Scan for the cell matching the given text and deliver its (x, y) coordinate at center. 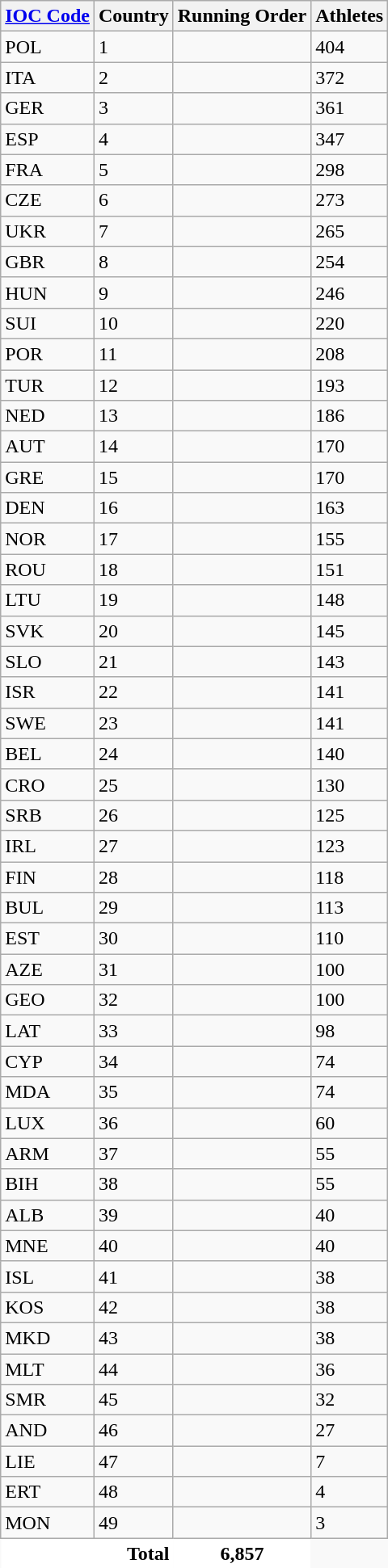
20 (133, 631)
19 (133, 600)
ROU (48, 570)
30 (133, 939)
31 (133, 969)
POR (48, 354)
LTU (48, 600)
MON (48, 1523)
DEN (48, 508)
ARM (48, 1154)
AND (48, 1431)
12 (133, 385)
14 (133, 447)
SVK (48, 631)
MDA (48, 1092)
33 (133, 1031)
43 (133, 1338)
ISL (48, 1276)
17 (133, 539)
CYP (48, 1061)
163 (349, 508)
ESP (48, 139)
Total (87, 1553)
CRO (48, 784)
37 (133, 1154)
6,857 (242, 1553)
2 (133, 78)
125 (349, 815)
MNE (48, 1246)
FIN (48, 876)
NOR (48, 539)
15 (133, 477)
18 (133, 570)
42 (133, 1307)
KOS (48, 1307)
130 (349, 784)
SRB (48, 815)
41 (133, 1276)
298 (349, 170)
46 (133, 1431)
34 (133, 1061)
SWE (48, 723)
8 (133, 262)
UKR (48, 231)
ITA (48, 78)
LIE (48, 1461)
LAT (48, 1031)
MKD (48, 1338)
5 (133, 170)
GER (48, 108)
25 (133, 784)
44 (133, 1369)
SMR (48, 1400)
6 (133, 200)
24 (133, 754)
148 (349, 600)
IOC Code (48, 16)
AZE (48, 969)
118 (349, 876)
NED (48, 416)
47 (133, 1461)
123 (349, 846)
BUL (48, 908)
140 (349, 754)
186 (349, 416)
EST (48, 939)
361 (349, 108)
Country (133, 16)
143 (349, 662)
193 (349, 385)
POL (48, 47)
208 (349, 354)
13 (133, 416)
16 (133, 508)
Running Order (242, 16)
246 (349, 292)
GBR (48, 262)
GEO (48, 1000)
113 (349, 908)
155 (349, 539)
29 (133, 908)
26 (133, 815)
60 (349, 1123)
21 (133, 662)
ISR (48, 692)
39 (133, 1215)
SLO (48, 662)
9 (133, 292)
BEL (48, 754)
151 (349, 570)
372 (349, 78)
Athletes (349, 16)
11 (133, 354)
35 (133, 1092)
GRE (48, 477)
CZE (48, 200)
FRA (48, 170)
28 (133, 876)
347 (349, 139)
110 (349, 939)
49 (133, 1523)
HUN (48, 292)
23 (133, 723)
ERT (48, 1492)
22 (133, 692)
SUI (48, 323)
98 (349, 1031)
45 (133, 1400)
TUR (48, 385)
MLT (48, 1369)
BIH (48, 1184)
265 (349, 231)
LUX (48, 1123)
48 (133, 1492)
254 (349, 262)
145 (349, 631)
1 (133, 47)
220 (349, 323)
273 (349, 200)
IRL (48, 846)
404 (349, 47)
10 (133, 323)
ALB (48, 1215)
AUT (48, 447)
